Find where the given text appears and provide that cell's center as [X, Y] coordinate. 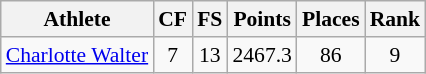
CF [172, 19]
Places [331, 19]
FS [210, 19]
Points [262, 19]
13 [210, 55]
Rank [396, 19]
Charlotte Walter [77, 55]
7 [172, 55]
9 [396, 55]
2467.3 [262, 55]
86 [331, 55]
Athlete [77, 19]
